Find where the given text appears and provide that cell's center as (X, Y) coordinate. 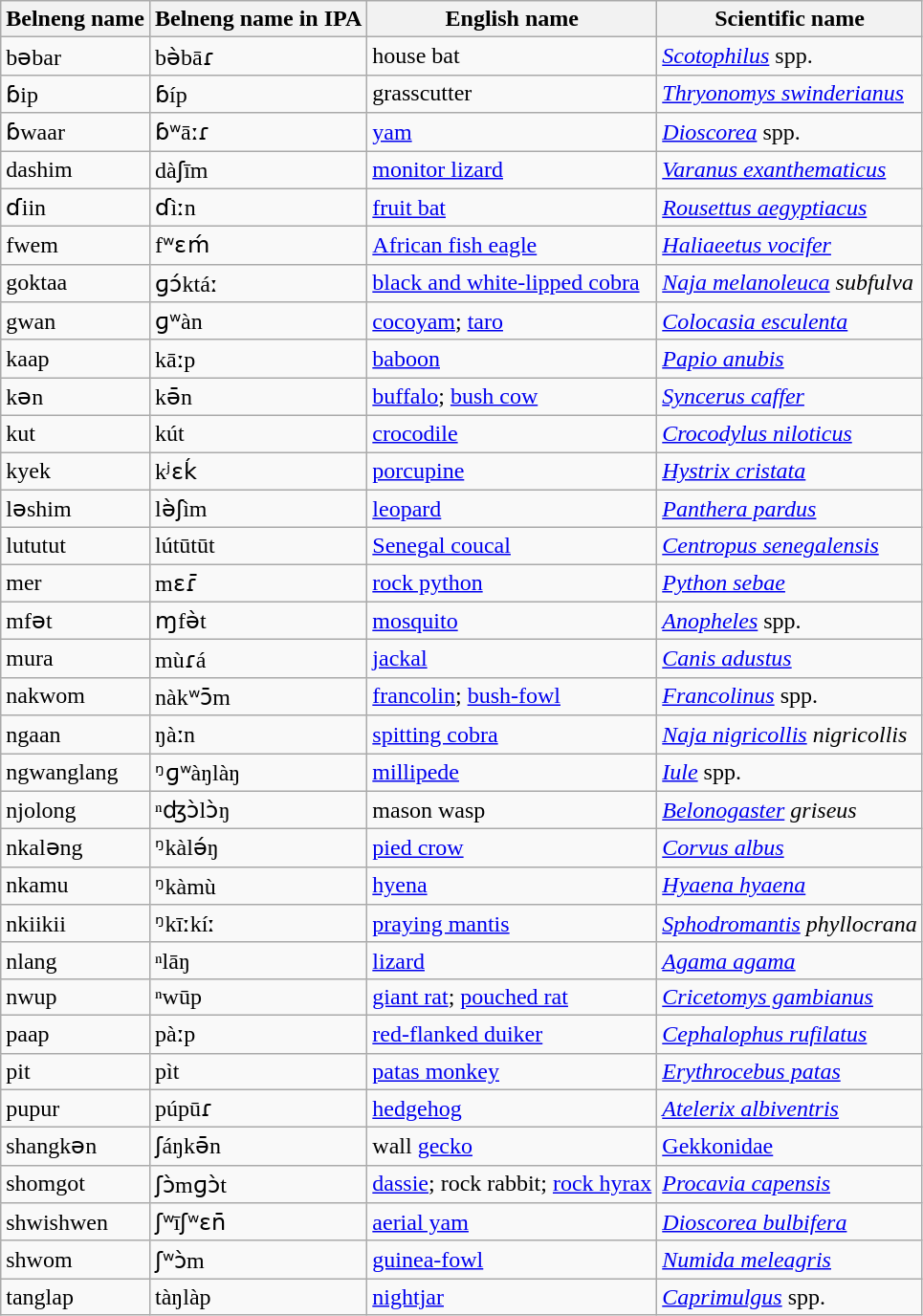
guinea-fowl (513, 1260)
Iule spp. (790, 773)
dàʃīm (258, 170)
hedgehog (513, 1108)
pupur (76, 1108)
rock python (513, 583)
Atelerix albiventris (790, 1108)
nightjar (513, 1297)
Belneng name in IPA (258, 19)
Colocasia esculenta (790, 321)
paap (76, 1034)
ⁿwūp (258, 997)
ʃʷīʃʷɛn̄ (258, 1222)
African fish eagle (513, 246)
red-flanked duiker (513, 1034)
Crocodylus niloticus (790, 433)
spitting cobra (513, 735)
kə̄n (258, 397)
patas monkey (513, 1071)
kʲɛḱ (258, 471)
mùɾá (258, 659)
Numida meleagris (790, 1260)
ʃáŋkə̄n (258, 1147)
ɡʷàn (258, 321)
Rousettus aegyptiacus (790, 208)
Cricetomys gambianus (790, 997)
yam (513, 132)
aerial yam (513, 1222)
nkalәng (76, 848)
nkiikii (76, 924)
Belneng name (76, 19)
mura (76, 659)
Anopheles spp. (790, 621)
Senegal coucal (513, 546)
fʷɛḿ (258, 246)
pied crow (513, 848)
bə̀bāɾ (258, 56)
Belonogaster griseus (790, 810)
ⁿʤɔ̀lɔ̀ŋ (258, 810)
ɱfə̀t (258, 621)
kaap (76, 359)
porcupine (513, 471)
ɗìːn (258, 208)
hyena (513, 886)
kút (258, 433)
ʃʷɔ̀m (258, 1260)
baboon (513, 359)
nàkʷɔ̄m (258, 696)
francolin; bush-fowl (513, 696)
fruit bat (513, 208)
Python sebae (790, 583)
njolong (76, 810)
ᵑkàmù (258, 886)
ɓíp (258, 94)
Francolinus spp. (790, 696)
nakwom (76, 696)
ɓip (76, 94)
ngwanglang (76, 773)
Sphodromantis phyllocrana (790, 924)
Naja nigricollis nigricollis (790, 735)
ⁿlāŋ (258, 960)
Erythrocebus patas (790, 1071)
Cephalophus rufilatus (790, 1034)
praying mantis (513, 924)
nlang (76, 960)
shwishwen (76, 1222)
kut (76, 433)
tàŋlàp (258, 1297)
kyek (76, 471)
wall gecko (513, 1147)
goktaa (76, 283)
leopard (513, 509)
cocoyam; taro (513, 321)
pàːp (258, 1034)
ngaan (76, 735)
Syncerus caffer (790, 397)
fwem (76, 246)
grasscutter (513, 94)
Scientific name (790, 19)
buffalo; bush cow (513, 397)
ᵑkīːkíː (258, 924)
bәbar (76, 56)
Procavia capensis (790, 1184)
shangkәn (76, 1147)
jackal (513, 659)
Varanus exanthematicus (790, 170)
Gekkonidae (790, 1147)
Centropus senegalensis (790, 546)
mason wasp (513, 810)
ɡɔ́ktáː (258, 283)
shomgot (76, 1184)
nkamu (76, 886)
Dioscorea spp. (790, 132)
Corvus albus (790, 848)
kāːp (258, 359)
ᵑɡʷàŋlàŋ (258, 773)
English name (513, 19)
Haliaeetus vocifer (790, 246)
crocodile (513, 433)
Scotophilus spp. (790, 56)
mosquito (513, 621)
Dioscorea bulbifera (790, 1222)
lәshim (76, 509)
mɛɾ̄ (258, 583)
house bat (513, 56)
mer (76, 583)
ɓʷāːɾ (258, 132)
tanglap (76, 1297)
lə̀ʃìm (258, 509)
ʃɔ̀mɡɔ̀t (258, 1184)
dashim (76, 170)
lútūtūt (258, 546)
ɗiin (76, 208)
dassie; rock rabbit; rock hyrax (513, 1184)
Panthera pardus (790, 509)
Naja melanoleuca subfulva (790, 283)
ŋàːn (258, 735)
shwom (76, 1260)
Thryonomys swinderianus (790, 94)
gwan (76, 321)
Caprimulgus spp. (790, 1297)
giant rat; pouched rat (513, 997)
lizard (513, 960)
black and white-lipped cobra (513, 283)
millipede (513, 773)
púpūɾ (258, 1108)
lututut (76, 546)
monitor lizard (513, 170)
Hyaena hyaena (790, 886)
Hystrix cristata (790, 471)
kәn (76, 397)
pit (76, 1071)
pìt (258, 1071)
nwup (76, 997)
ᵑkàlə́ŋ (258, 848)
ɓwaar (76, 132)
Agama agama (790, 960)
mfәt (76, 621)
Papio anubis (790, 359)
Canis adustus (790, 659)
